Search for the cell housing the specified text and yield its (X, Y) center coordinate. 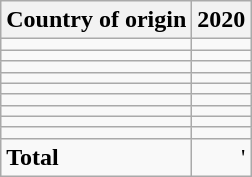
2020 (222, 20)
Country of origin (96, 20)
Total (96, 157)
' (222, 157)
